For the text-containing cell, return its midpoint in (x, y) coordinate format. 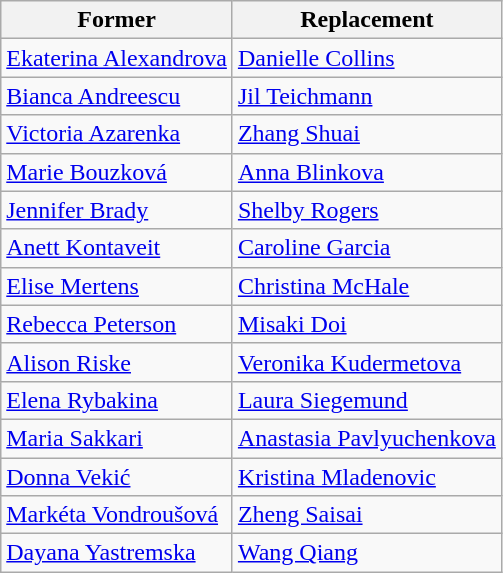
Shelby Rogers (366, 210)
Danielle Collins (366, 58)
Misaki Doi (366, 324)
Marie Bouzková (117, 172)
Alison Riske (117, 362)
Former (117, 20)
Jil Teichmann (366, 96)
Laura Siegemund (366, 400)
Christina McHale (366, 286)
Victoria Azarenka (117, 134)
Maria Sakkari (117, 438)
Dayana Yastremska (117, 553)
Veronika Kudermetova (366, 362)
Caroline Garcia (366, 248)
Anna Blinkova (366, 172)
Replacement (366, 20)
Elise Mertens (117, 286)
Zhang Shuai (366, 134)
Kristina Mladenovic (366, 477)
Wang Qiang (366, 553)
Anastasia Pavlyuchenkova (366, 438)
Anett Kontaveit (117, 248)
Bianca Andreescu (117, 96)
Jennifer Brady (117, 210)
Donna Vekić (117, 477)
Markéta Vondroušová (117, 515)
Ekaterina Alexandrova (117, 58)
Rebecca Peterson (117, 324)
Zheng Saisai (366, 515)
Elena Rybakina (117, 400)
